For the text-containing cell, return its midpoint in [X, Y] coordinate format. 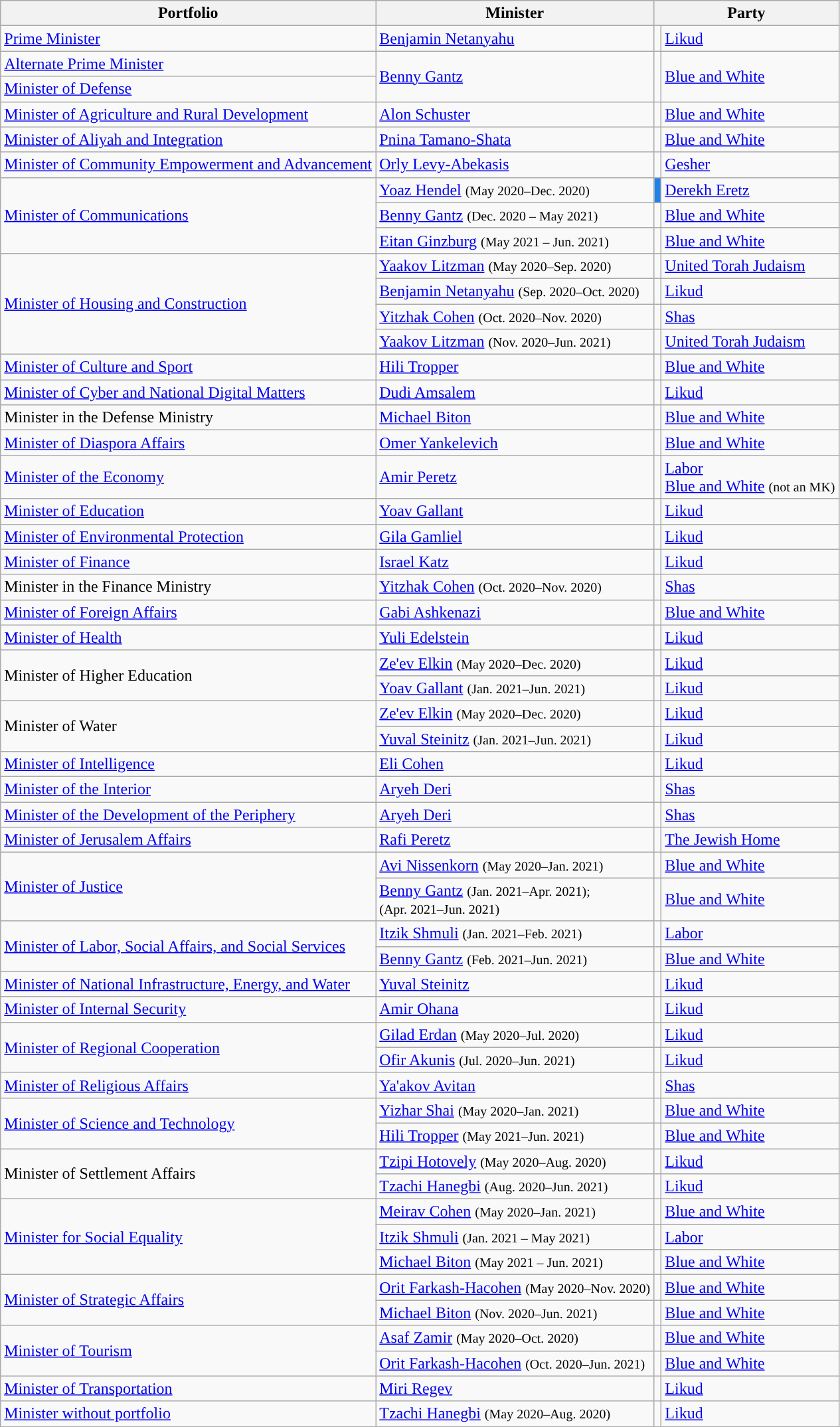
Minister of Justice [189, 887]
Israel Katz [515, 562]
Minister of Aliyah and Integration [189, 139]
Minister of Jerusalem Affairs [189, 840]
Yaakov Litzman (May 2020–Sep. 2020) [515, 266]
Amir Ohana [515, 1009]
Minister of Cyber and National Digital Matters [189, 392]
Minister of Strategic Affairs [189, 1300]
Yoav Gallant [515, 511]
Benny Gantz [515, 76]
Minister [515, 13]
Rafi Peretz [515, 840]
The Jewish Home [750, 840]
Minister of Diaspora Affairs [189, 443]
Yaakov Litzman (Nov. 2020–Jun. 2021) [515, 342]
Dudi Amsalem [515, 392]
Ofir Akunis (Jul. 2020–Jun. 2021) [515, 1060]
Minister for Social Equality [189, 1237]
Derekh Eretz [750, 190]
Benjamin Netanyahu [515, 39]
Minister of National Infrastructure, Energy, and Water [189, 984]
Benny Gantz (Jan. 2021–Apr. 2021);(Apr. 2021–Jun. 2021) [515, 899]
Minister of Communications [189, 215]
Minister without portfolio [189, 1414]
Itzik Shmuli (Jan. 2021 – May 2021) [515, 1237]
Minister of Finance [189, 562]
Tzachi Hanegbi (Aug. 2020–Jun. 2021) [515, 1187]
Orit Farkash-Hacohen (May 2020–Nov. 2020) [515, 1288]
Minister of Health [189, 637]
Benjamin Netanyahu (Sep. 2020–Oct. 2020) [515, 291]
Tzipi Hotovely (May 2020–Aug. 2020) [515, 1161]
Benny Gantz (Dec. 2020 – May 2021) [515, 215]
Omer Yankelevich [515, 443]
Minister of the Economy [189, 477]
Orly Levy-Abekasis [515, 165]
Portfolio [189, 13]
Minister of Religious Affairs [189, 1085]
Minister of Tourism [189, 1351]
Minister of Water [189, 726]
Michael Biton [515, 418]
Yizhar Shai (May 2020–Jan. 2021) [515, 1110]
Amir Peretz [515, 477]
Alon Schuster [515, 114]
Minister of Labor, Social Affairs, and Social Services [189, 946]
Minister of Internal Security [189, 1009]
Gilad Erdan (May 2020–Jul. 2020) [515, 1035]
Minister of Intelligence [189, 764]
Minister in the Finance Ministry [189, 587]
Miri Regev [515, 1388]
LaborBlue and White (not an MK) [750, 477]
Asaf Zamir (May 2020–Oct. 2020) [515, 1338]
Minister in the Defense Ministry [189, 418]
Yoav Gallant (Jan. 2021–Jun. 2021) [515, 688]
Minister of Environmental Protection [189, 537]
Minister of Agriculture and Rural Development [189, 114]
Minister of Transportation [189, 1388]
Minister of Foreign Affairs [189, 612]
Party [746, 13]
Orit Farkash-Hacohen (Oct. 2020–Jun. 2021) [515, 1363]
Prime Minister [189, 39]
Minister of Community Empowerment and Advancement [189, 165]
Eli Cohen [515, 764]
Michael Biton (Nov. 2020–Jun. 2021) [515, 1313]
Minister of Education [189, 511]
Minister of Regional Cooperation [189, 1047]
Yuli Edelstein [515, 637]
Minister of Culture and Sport [189, 367]
Itzik Shmuli (Jan. 2021–Feb. 2021) [515, 934]
Hili Tropper [515, 367]
Eitan Ginzburg (May 2021 – Jun. 2021) [515, 240]
Yoaz Hendel (May 2020–Dec. 2020) [515, 190]
Michael Biton (May 2021 – Jun. 2021) [515, 1262]
Hili Tropper (May 2021–Jun. 2021) [515, 1135]
Minister of Defense [189, 89]
Avi Nissenkorn (May 2020–Jan. 2021) [515, 865]
Minister of the Interior [189, 790]
Meirav Cohen (May 2020–Jan. 2021) [515, 1212]
Minister of Science and Technology [189, 1123]
Yuval Steinitz (Jan. 2021–Jun. 2021) [515, 739]
Minister of Settlement Affairs [189, 1174]
Gabi Ashkenazi [515, 612]
Minister of Housing and Construction [189, 303]
Tzachi Hanegbi (May 2020–Aug. 2020) [515, 1414]
Pnina Tamano-Shata [515, 139]
Benny Gantz (Feb. 2021–Jun. 2021) [515, 959]
Gila Gamliel [515, 537]
Gesher [750, 165]
Minister of the Development of the Periphery [189, 815]
Yuval Steinitz [515, 984]
Alternate Prime Minister [189, 64]
Minister of Higher Education [189, 675]
Ya'akov Avitan [515, 1085]
